Search for the cell housing the specified text and yield its (X, Y) center coordinate. 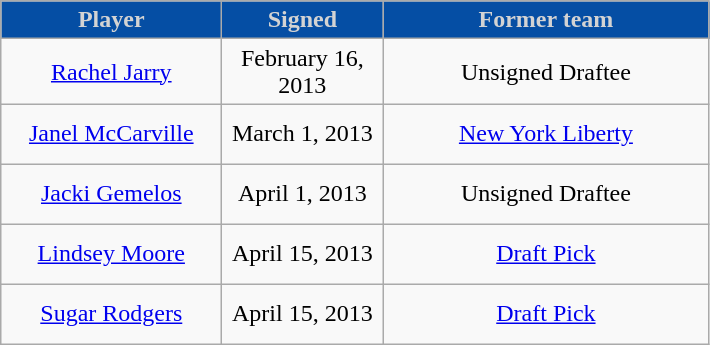
Player (112, 20)
February 16, 2013 (302, 72)
Rachel Jarry (112, 72)
Lindsey Moore (112, 254)
Janel McCarville (112, 134)
New York Liberty (546, 134)
March 1, 2013 (302, 134)
April 1, 2013 (302, 194)
Former team (546, 20)
Sugar Rodgers (112, 314)
Signed (302, 20)
Jacki Gemelos (112, 194)
